From the cell containing the given text, extract its center point as [X, Y] coordinate. 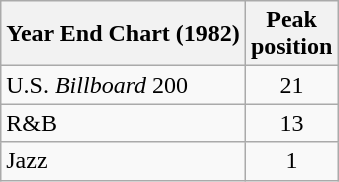
13 [291, 123]
U.S. Billboard 200 [124, 85]
R&B [124, 123]
21 [291, 85]
1 [291, 161]
Year End Chart (1982) [124, 34]
Peakposition [291, 34]
Jazz [124, 161]
